Provide the [X, Y] coordinate of the cell's center where the given text is located.  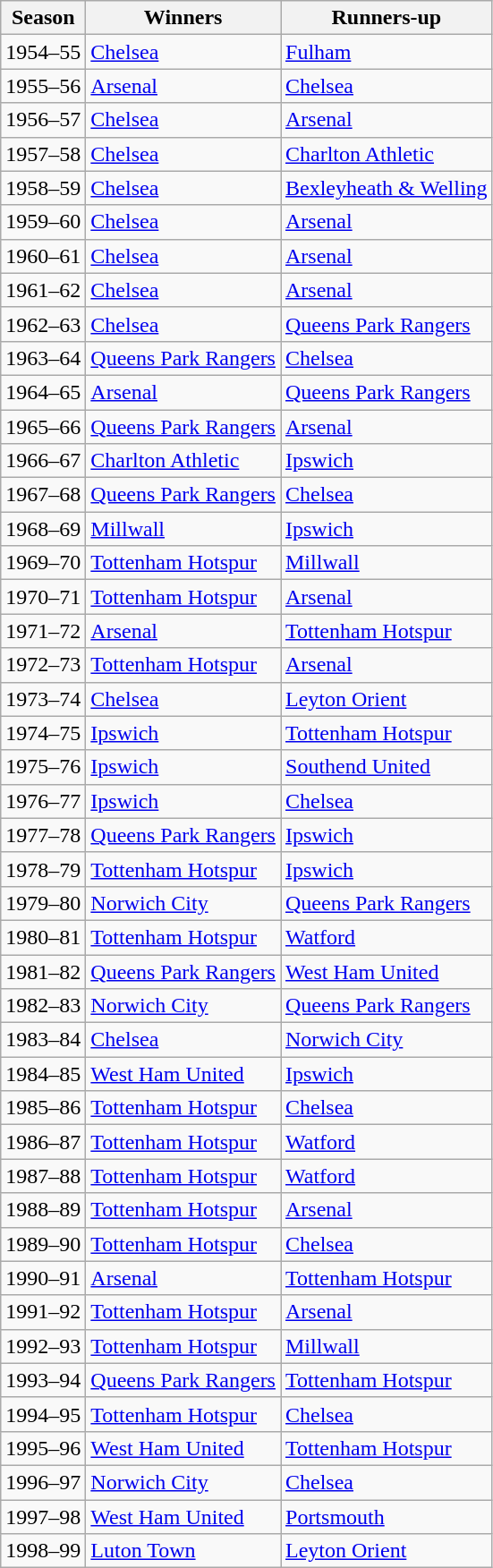
1997–98 [43, 1517]
Runners-up [387, 18]
Season [43, 18]
1992–93 [43, 1346]
1963–64 [43, 358]
1979–80 [43, 903]
1993–94 [43, 1380]
1978–79 [43, 869]
1986–87 [43, 1142]
1959–60 [43, 222]
1990–91 [43, 1278]
1977–78 [43, 835]
1985–86 [43, 1108]
1957–58 [43, 154]
1981–82 [43, 971]
1973–74 [43, 699]
1989–90 [43, 1244]
1975–76 [43, 767]
1983–84 [43, 1040]
1961–62 [43, 290]
1964–65 [43, 392]
Southend United [387, 767]
1998–99 [43, 1551]
1970–71 [43, 597]
Fulham [387, 52]
1965–66 [43, 427]
1980–81 [43, 937]
Winners [183, 18]
1967–68 [43, 495]
1984–85 [43, 1074]
1987–88 [43, 1176]
Bexleyheath & Welling [387, 188]
1982–83 [43, 1006]
1994–95 [43, 1414]
Luton Town [183, 1551]
1972–73 [43, 665]
1956–57 [43, 120]
1995–96 [43, 1448]
1966–67 [43, 461]
1988–89 [43, 1210]
1954–55 [43, 52]
1968–69 [43, 529]
1962–63 [43, 324]
1991–92 [43, 1312]
1960–61 [43, 256]
1976–77 [43, 801]
1969–70 [43, 563]
Portsmouth [387, 1517]
1971–72 [43, 631]
1996–97 [43, 1482]
1974–75 [43, 733]
1958–59 [43, 188]
1955–56 [43, 86]
